Locate the cell with the specified text and output its [x, y] center coordinate. 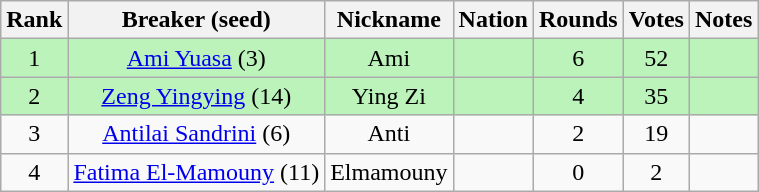
Zeng Yingying (14) [196, 96]
35 [656, 96]
Ami Yuasa (3) [196, 58]
Fatima El-Mamouny (11) [196, 172]
Anti [389, 134]
6 [578, 58]
Nation [493, 20]
Ami [389, 58]
3 [34, 134]
Rounds [578, 20]
Nickname [389, 20]
1 [34, 58]
Ying Zi [389, 96]
Antilai Sandrini (6) [196, 134]
Breaker (seed) [196, 20]
0 [578, 172]
52 [656, 58]
19 [656, 134]
Elmamouny [389, 172]
Rank [34, 20]
Votes [656, 20]
Notes [723, 20]
